Detect which cell encompasses the target text, then output its (x, y) center coordinate. 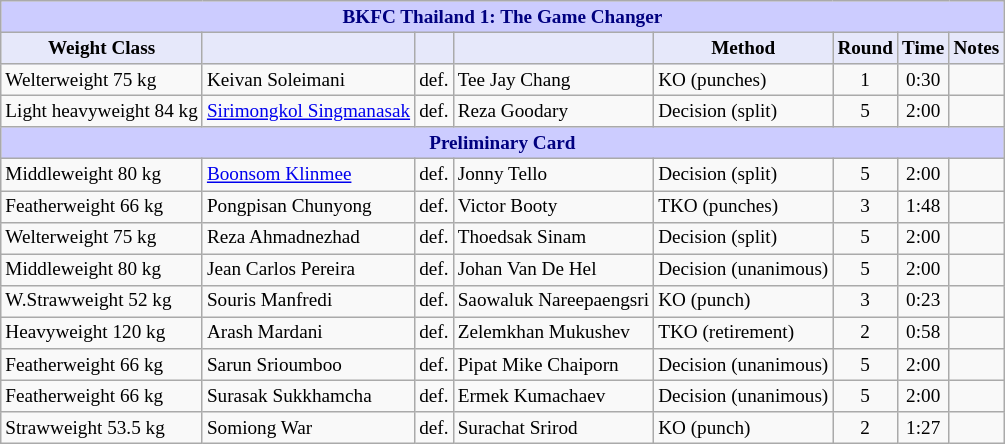
TKO (retirement) (744, 333)
Tee Jay Chang (554, 80)
Keivan Soleimani (308, 80)
0:30 (922, 80)
Light heavyweight 84 kg (102, 111)
Surasak Sukkhamcha (308, 396)
1:48 (922, 206)
Jonny Tello (554, 175)
0:58 (922, 333)
KO (punches) (744, 80)
Time (922, 48)
Notes (976, 48)
Ermek Kumachaev (554, 396)
Thoedsak Sinam (554, 238)
Boonsom Klinmee (308, 175)
Round (866, 48)
Johan Van De Hel (554, 270)
Strawweight 53.5 kg (102, 428)
Preliminary Card (502, 143)
TKO (punches) (744, 206)
W.Strawweight 52 kg (102, 301)
Jean Carlos Pereira (308, 270)
Pipat Mike Chaiporn (554, 365)
Zelemkhan Mukushev (554, 333)
Heavyweight 120 kg (102, 333)
Saowaluk Nareepaengsri (554, 301)
Surachat Srirod (554, 428)
Method (744, 48)
Sarun Srioumboo (308, 365)
Sirimongkol Singmanasak (308, 111)
BKFC Thailand 1: The Game Changer (502, 17)
Reza Goodary (554, 111)
1 (866, 80)
0:23 (922, 301)
1:27 (922, 428)
Reza Ahmadnezhad (308, 238)
Arash Mardani (308, 333)
Souris Manfredi (308, 301)
Weight Class (102, 48)
Pongpisan Chunyong (308, 206)
Victor Booty (554, 206)
Somiong War (308, 428)
